Extract the (x, y) coordinate from the center of the cell holding the provided text.  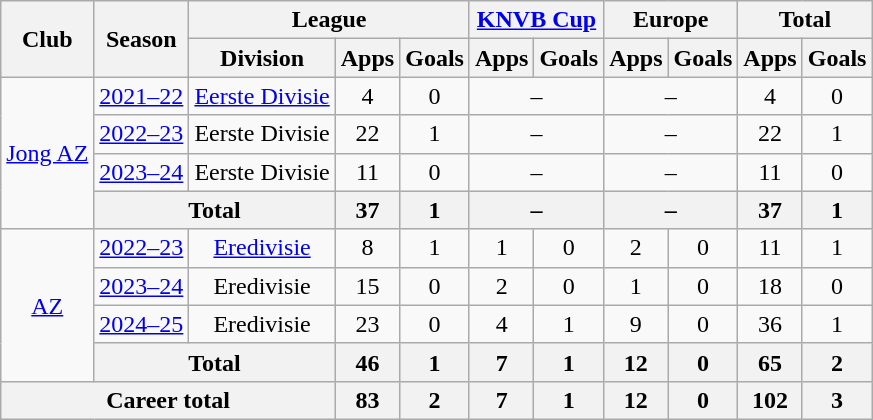
Europe (671, 20)
2024–25 (142, 324)
Division (262, 58)
46 (367, 362)
83 (367, 400)
9 (636, 324)
102 (770, 400)
15 (367, 286)
Career total (168, 400)
18 (770, 286)
AZ (48, 305)
League (330, 20)
Season (142, 39)
KNVB Cup (536, 20)
2021–22 (142, 96)
Jong AZ (48, 153)
3 (837, 400)
65 (770, 362)
23 (367, 324)
Club (48, 39)
36 (770, 324)
8 (367, 248)
